Scan for the cell matching the given text and deliver its (X, Y) coordinate at center. 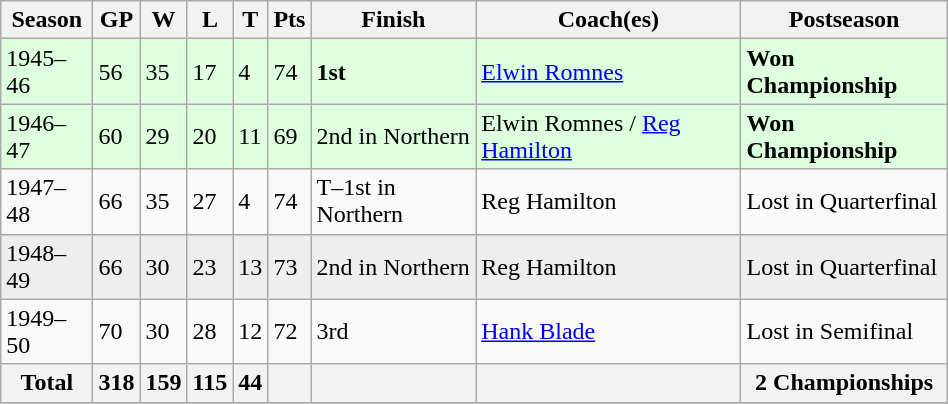
Elwin Romnes / Reg Hamilton (608, 136)
2 Championships (844, 383)
23 (210, 266)
1948–49 (47, 266)
11 (250, 136)
GP (116, 20)
13 (250, 266)
3rd (394, 332)
17 (210, 72)
Total (47, 383)
318 (116, 383)
1946–47 (47, 136)
28 (210, 332)
73 (290, 266)
L (210, 20)
Hank Blade (608, 332)
44 (250, 383)
27 (210, 202)
12 (250, 332)
70 (116, 332)
56 (116, 72)
Coach(es) (608, 20)
Elwin Romnes (608, 72)
159 (164, 383)
Pts (290, 20)
Postseason (844, 20)
29 (164, 136)
W (164, 20)
T (250, 20)
1945–46 (47, 72)
20 (210, 136)
115 (210, 383)
72 (290, 332)
Lost in Semifinal (844, 332)
69 (290, 136)
Finish (394, 20)
1st (394, 72)
1947–48 (47, 202)
60 (116, 136)
Season (47, 20)
T–1st in Northern (394, 202)
1949–50 (47, 332)
